Capture the cell that displays the provided text and extract its (X, Y) central coordinate. 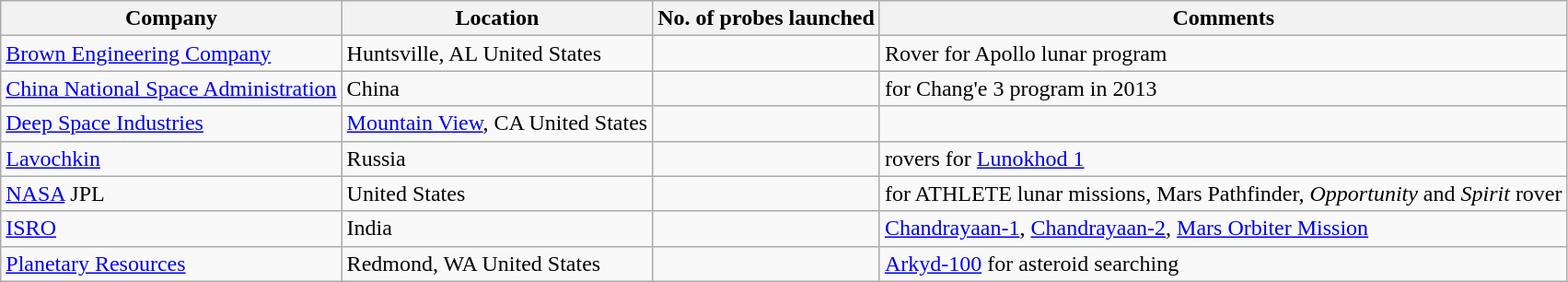
Brown Engineering Company (171, 53)
Russia (497, 159)
Redmond, WA United States (497, 264)
Rover for Apollo lunar program (1223, 53)
for ATHLETE lunar missions, Mars Pathfinder, Opportunity and Spirit rover (1223, 194)
Planetary Resources (171, 264)
Arkyd-100 for asteroid searching (1223, 264)
China National Space Administration (171, 88)
Huntsville, AL United States (497, 53)
ISRO (171, 229)
Mountain View, CA United States (497, 123)
United States (497, 194)
China (497, 88)
Lavochkin (171, 159)
Comments (1223, 18)
No. of probes launched (766, 18)
NASA JPL (171, 194)
Company (171, 18)
rovers for Lunokhod 1 (1223, 159)
Location (497, 18)
India (497, 229)
Chandrayaan-1, Chandrayaan-2, Mars Orbiter Mission (1223, 229)
for Chang'e 3 program in 2013 (1223, 88)
Deep Space Industries (171, 123)
